Extract the [X, Y] coordinate from the center of the cell holding the provided text.  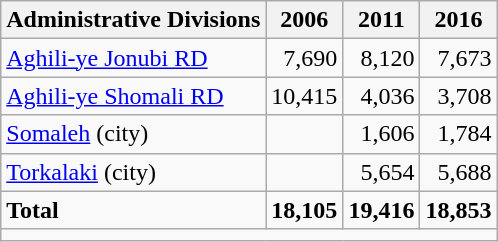
Administrative Divisions [134, 20]
5,688 [458, 172]
18,105 [304, 210]
Aghili-ye Shomali RD [134, 96]
Aghili-ye Jonubi RD [134, 58]
8,120 [382, 58]
19,416 [382, 210]
1,606 [382, 134]
2016 [458, 20]
Total [134, 210]
5,654 [382, 172]
10,415 [304, 96]
4,036 [382, 96]
3,708 [458, 96]
7,673 [458, 58]
2006 [304, 20]
Torkalaki (city) [134, 172]
7,690 [304, 58]
2011 [382, 20]
18,853 [458, 210]
1,784 [458, 134]
Somaleh (city) [134, 134]
